For the text-containing cell, return its midpoint in [X, Y] coordinate format. 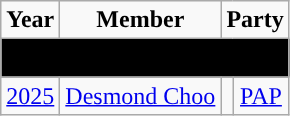
PAP [262, 96]
Party [255, 20]
Desmond Choo [140, 96]
2025 [30, 96]
Formation [145, 58]
Year [30, 20]
Member [140, 20]
